Return (X, Y) of the center of cell containing provided text 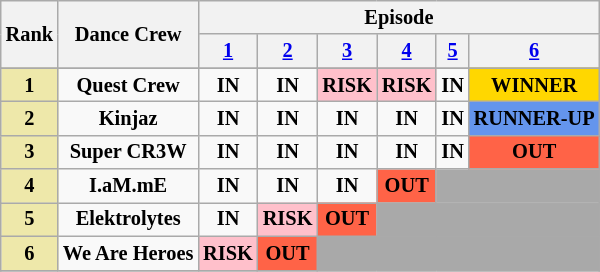
Dance Crew (128, 34)
Episode (398, 17)
We Are Heroes (128, 253)
RUNNER-UP (534, 118)
Rank (30, 34)
I.aM.mE (128, 186)
Elektrolytes (128, 219)
WINNER (534, 85)
Kinjaz (128, 118)
Quest Crew (128, 85)
Super CR3W (128, 152)
